From the cell containing the given text, extract its center point as [X, Y] coordinate. 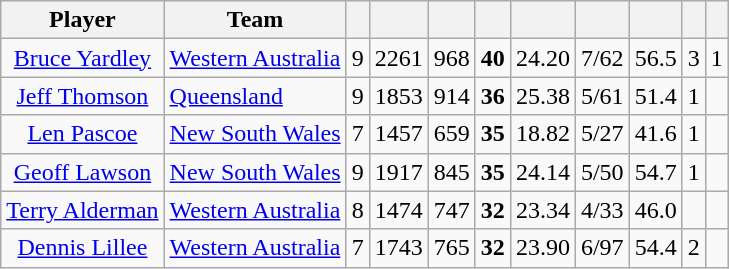
46.0 [656, 210]
5/61 [602, 96]
3 [694, 58]
1917 [398, 172]
23.90 [542, 248]
18.82 [542, 134]
Terry Alderman [82, 210]
56.5 [656, 58]
747 [452, 210]
24.20 [542, 58]
25.38 [542, 96]
659 [452, 134]
24.14 [542, 172]
765 [452, 248]
2261 [398, 58]
Jeff Thomson [82, 96]
Geoff Lawson [82, 172]
Bruce Yardley [82, 58]
2 [694, 248]
23.34 [542, 210]
7/62 [602, 58]
41.6 [656, 134]
Len Pascoe [82, 134]
914 [452, 96]
845 [452, 172]
Team [255, 20]
51.4 [656, 96]
36 [492, 96]
6/97 [602, 248]
40 [492, 58]
Player [82, 20]
1474 [398, 210]
1743 [398, 248]
968 [452, 58]
Queensland [255, 96]
Dennis Lillee [82, 248]
1853 [398, 96]
54.7 [656, 172]
54.4 [656, 248]
4/33 [602, 210]
1457 [398, 134]
8 [358, 210]
5/27 [602, 134]
5/50 [602, 172]
